Locate the cell with the specified text and output its (X, Y) center coordinate. 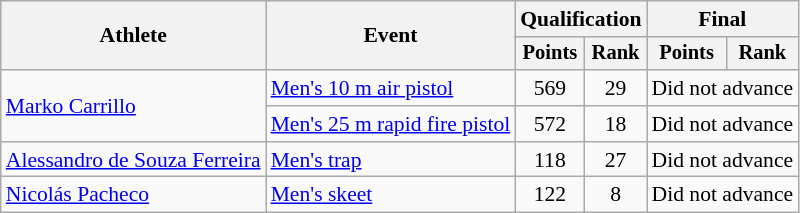
569 (550, 88)
8 (616, 195)
27 (616, 160)
Men's trap (391, 160)
122 (550, 195)
29 (616, 88)
Event (391, 36)
118 (550, 160)
Men's skeet (391, 195)
18 (616, 124)
Final (723, 19)
Alessandro de Souza Ferreira (134, 160)
Marko Carrillo (134, 106)
Athlete (134, 36)
Nicolás Pacheco (134, 195)
Men's 25 m rapid fire pistol (391, 124)
Qualification (580, 19)
572 (550, 124)
Men's 10 m air pistol (391, 88)
